Find where the given text appears and provide that cell's center as [X, Y] coordinate. 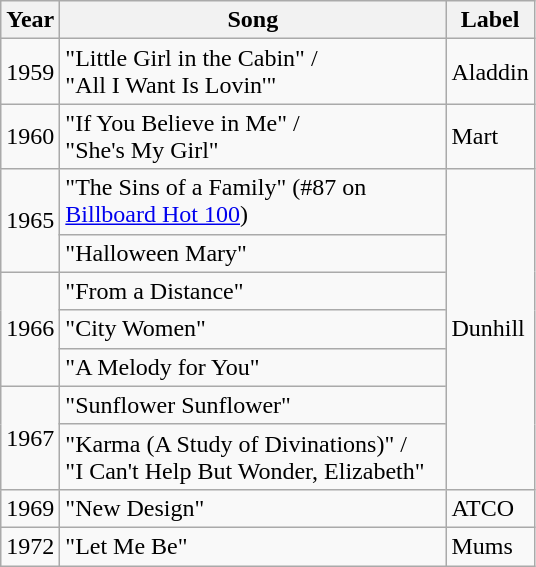
"If You Believe in Me" /"She's My Girl" [253, 136]
1960 [30, 136]
"Halloween Mary" [253, 253]
"The Sins of a Family" (#87 on Billboard Hot 100) [253, 202]
Mart [490, 136]
"City Women" [253, 329]
"New Design" [253, 508]
Song [253, 20]
1959 [30, 72]
"Let Me Be" [253, 546]
Mums [490, 546]
ATCO [490, 508]
1967 [30, 438]
"Little Girl in the Cabin" /"All I Want Is Lovin'" [253, 72]
Label [490, 20]
1965 [30, 220]
"From a Distance" [253, 291]
"Karma (A Study of Divinations)" /"I Can't Help But Wonder, Elizabeth" [253, 456]
1972 [30, 546]
Dunhill [490, 329]
Year [30, 20]
Aladdin [490, 72]
"Sunflower Sunflower" [253, 405]
1966 [30, 329]
"A Melody for You" [253, 367]
1969 [30, 508]
